Extract the [X, Y] coordinate from the center of the cell holding the provided text.  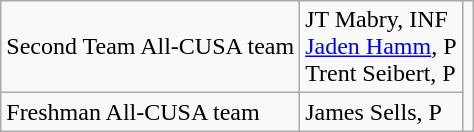
Freshman All-CUSA team [150, 112]
James Sells, P [381, 112]
Second Team All-CUSA team [150, 47]
JT Mabry, INFJaden Hamm, PTrent Seibert, P [381, 47]
